Find where the given text appears and provide that cell's center as [x, y] coordinate. 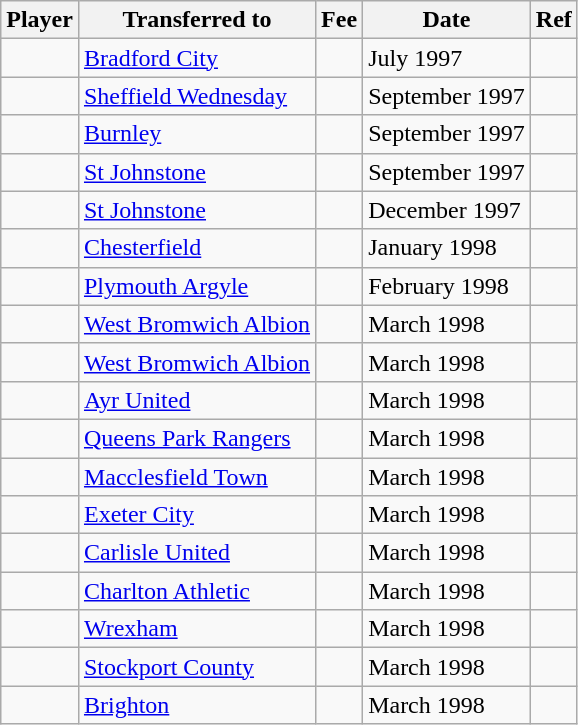
Macclesfield Town [196, 477]
Wrexham [196, 629]
Queens Park Rangers [196, 438]
December 1997 [447, 210]
Sheffield Wednesday [196, 96]
January 1998 [447, 248]
Carlisle United [196, 553]
July 1997 [447, 58]
Burnley [196, 134]
Chesterfield [196, 248]
Player [40, 20]
Charlton Athletic [196, 591]
Exeter City [196, 515]
Date [447, 20]
Plymouth Argyle [196, 286]
Brighton [196, 705]
Ayr United [196, 400]
Fee [340, 20]
Stockport County [196, 667]
February 1998 [447, 286]
Ref [554, 20]
Bradford City [196, 58]
Transferred to [196, 20]
